Detect which cell encompasses the target text, then output its (x, y) center coordinate. 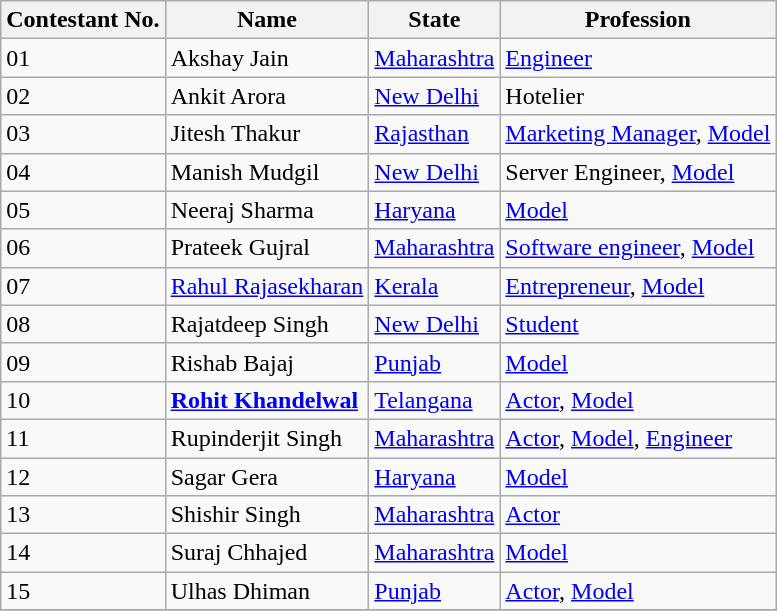
Entrepreneur, Model (638, 286)
Marketing Manager, Model (638, 134)
Rajasthan (434, 134)
Sagar Gera (267, 477)
01 (83, 58)
Actor, Model, Engineer (638, 438)
Student (638, 324)
Rishab Bajaj (267, 362)
Suraj Chhajed (267, 553)
Jitesh Thakur (267, 134)
Shishir Singh (267, 515)
Ulhas Dhiman (267, 591)
15 (83, 591)
Hotelier (638, 96)
13 (83, 515)
05 (83, 210)
Prateek Gujral (267, 248)
08 (83, 324)
06 (83, 248)
Contestant No. (83, 20)
Ankit Arora (267, 96)
Actor (638, 515)
11 (83, 438)
Akshay Jain (267, 58)
State (434, 20)
03 (83, 134)
Profession (638, 20)
Rahul Rajasekharan (267, 286)
Name (267, 20)
Telangana (434, 400)
02 (83, 96)
Software engineer, Model (638, 248)
07 (83, 286)
Engineer (638, 58)
Neeraj Sharma (267, 210)
04 (83, 172)
12 (83, 477)
10 (83, 400)
Server Engineer, Model (638, 172)
Rupinderjit Singh (267, 438)
Manish Mudgil (267, 172)
Rajatdeep Singh (267, 324)
14 (83, 553)
Rohit Khandelwal (267, 400)
Kerala (434, 286)
09 (83, 362)
